Determine the [X, Y] coordinate at the center of the cell enclosing the given text.  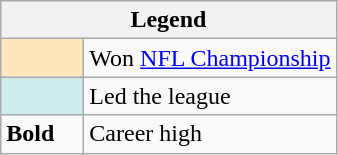
Led the league [210, 96]
Won NFL Championship [210, 58]
Legend [168, 20]
Bold [42, 134]
Career high [210, 134]
